Find where the given text appears and provide that cell's center as [X, Y] coordinate. 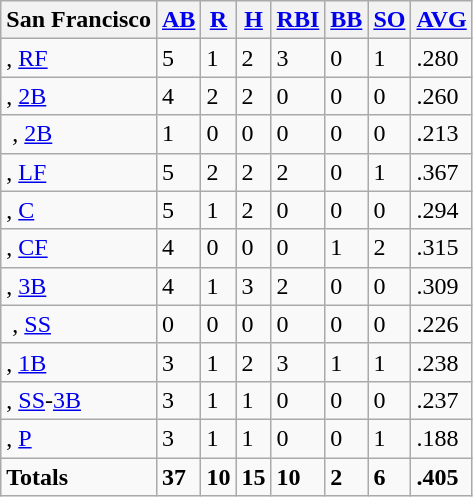
.260 [442, 96]
, C [79, 210]
, CF [79, 248]
, 3B [79, 286]
R [218, 20]
AB [178, 20]
SO [390, 20]
H [254, 20]
, 1B [79, 362]
Totals [79, 477]
.367 [442, 172]
6 [390, 477]
, LF [79, 172]
, SS-3B [79, 400]
San Francisco [79, 20]
.405 [442, 477]
AVG [442, 20]
RBI [298, 20]
37 [178, 477]
.280 [442, 58]
, P [79, 438]
.226 [442, 324]
.238 [442, 362]
.294 [442, 210]
.237 [442, 400]
.188 [442, 438]
, RF [79, 58]
.309 [442, 286]
.315 [442, 248]
.213 [442, 134]
, SS [79, 324]
15 [254, 477]
BB [346, 20]
